Identify which cell holds the provided text, then report its (X, Y) central coordinate. 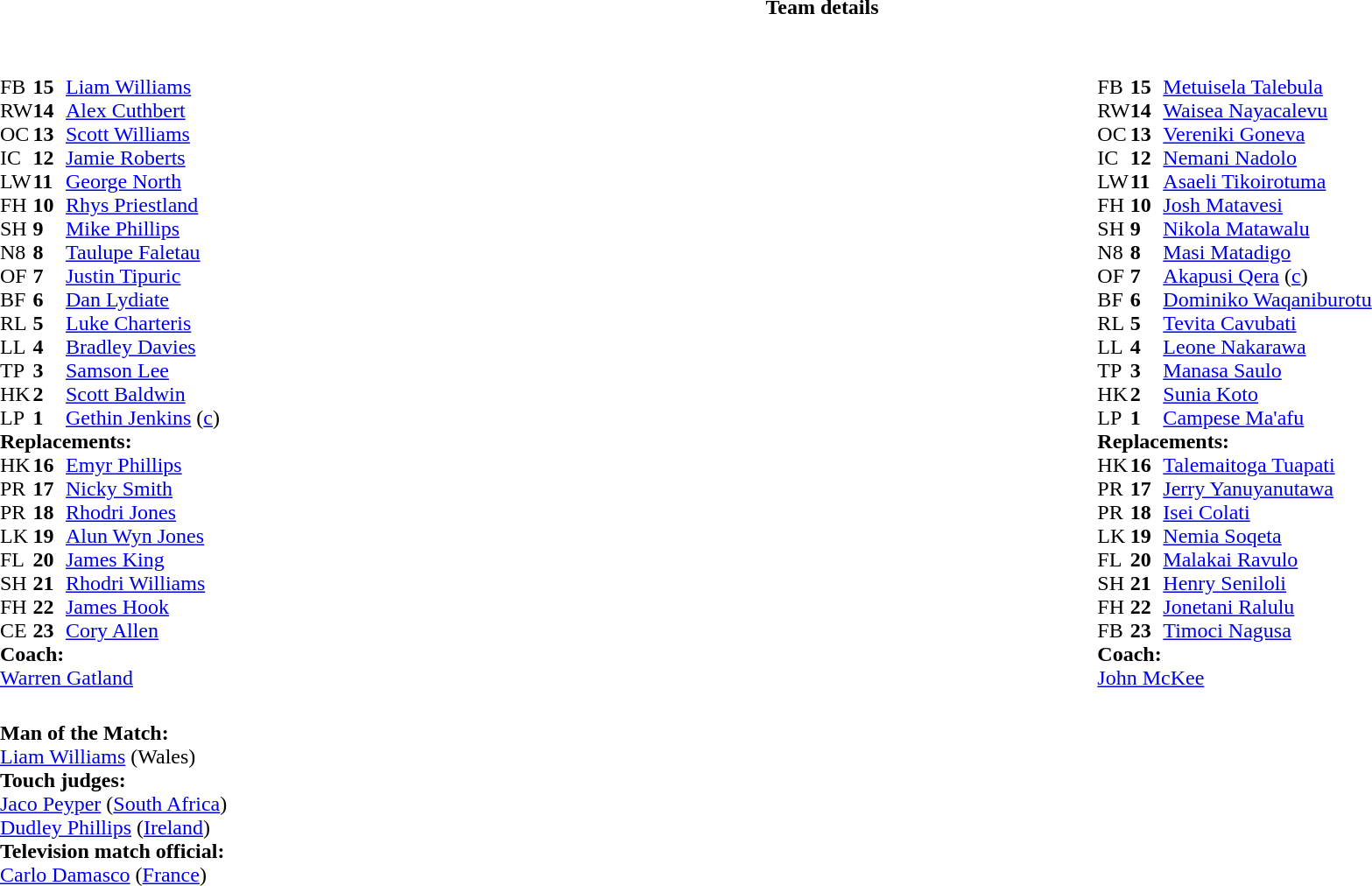
Dominiko Waqaniburotu (1267, 299)
Liam Williams (143, 88)
Asaeli Tikoirotuma (1267, 182)
John McKee (1235, 678)
Alun Wyn Jones (143, 536)
Rhodri Jones (143, 513)
Emyr Phillips (143, 466)
CE (17, 630)
Cory Allen (143, 630)
Leone Nakarawa (1267, 347)
Scott Williams (143, 135)
Metuisela Talebula (1267, 88)
Campese Ma'afu (1267, 418)
Bradley Davies (143, 347)
Henry Seniloli (1267, 583)
Taulupe Faletau (143, 252)
Isei Colati (1267, 513)
George North (143, 182)
Rhys Priestland (143, 205)
Malakai Ravulo (1267, 560)
James King (143, 560)
Warren Gatland (110, 678)
Manasa Saulo (1267, 371)
Samson Lee (143, 371)
Jamie Roberts (143, 158)
Tevita Cavubati (1267, 324)
Nemani Nadolo (1267, 158)
Sunia Koto (1267, 394)
Akapusi Qera (c) (1267, 277)
Timoci Nagusa (1267, 630)
Mike Phillips (143, 229)
Rhodri Williams (143, 583)
Josh Matavesi (1267, 205)
Alex Cuthbert (143, 110)
Scott Baldwin (143, 394)
Gethin Jenkins (c) (143, 418)
Jerry Yanuyanutawa (1267, 489)
Nicky Smith (143, 489)
Jonetani Ralulu (1267, 608)
Luke Charteris (143, 324)
James Hook (143, 608)
Nemia Soqeta (1267, 536)
Justin Tipuric (143, 277)
Talemaitoga Tuapati (1267, 466)
Masi Matadigo (1267, 252)
Waisea Nayacalevu (1267, 110)
Nikola Matawalu (1267, 229)
Vereniki Goneva (1267, 135)
Dan Lydiate (143, 299)
